Extract the (x, y) coordinate from the center of the cell holding the provided text.  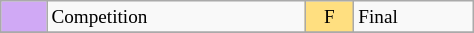
Final (414, 17)
F (330, 17)
Competition (176, 17)
